Detect which cell encompasses the target text, then output its [x, y] center coordinate. 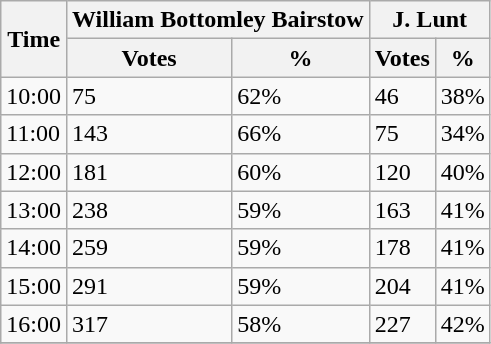
William Bottomley Bairstow [218, 20]
40% [462, 172]
62% [300, 96]
66% [300, 134]
16:00 [34, 324]
120 [402, 172]
238 [148, 210]
204 [402, 286]
15:00 [34, 286]
181 [148, 172]
46 [402, 96]
13:00 [34, 210]
12:00 [34, 172]
143 [148, 134]
11:00 [34, 134]
14:00 [34, 248]
227 [402, 324]
10:00 [34, 96]
259 [148, 248]
291 [148, 286]
38% [462, 96]
J. Lunt [430, 20]
Time [34, 39]
58% [300, 324]
163 [402, 210]
317 [148, 324]
178 [402, 248]
34% [462, 134]
60% [300, 172]
42% [462, 324]
